Find where the given text appears and provide that cell's center as (X, Y) coordinate. 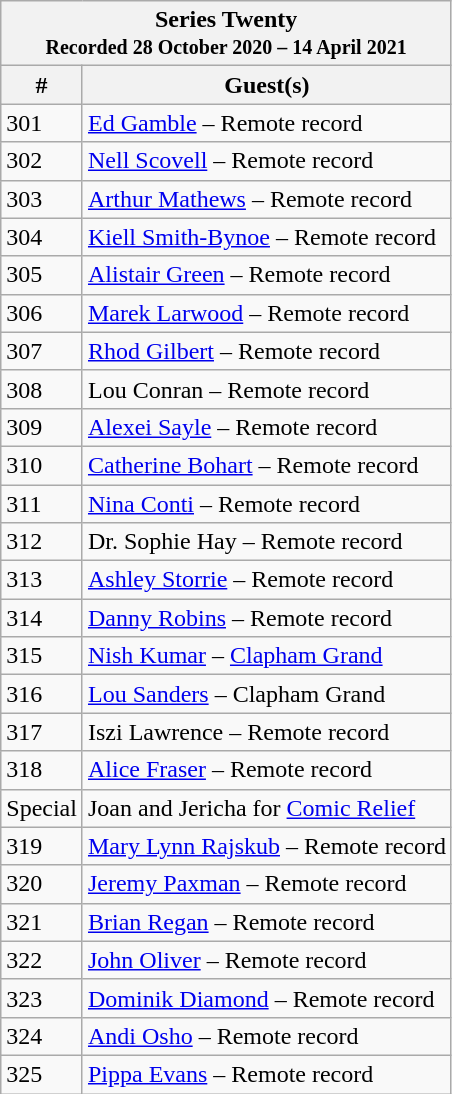
Pippa Evans – Remote record (266, 1074)
303 (42, 199)
316 (42, 694)
Andi Osho – Remote record (266, 1036)
Nish Kumar – Clapham Grand (266, 656)
307 (42, 351)
Ashley Storrie – Remote record (266, 580)
Mary Lynn Rajskub – Remote record (266, 846)
319 (42, 846)
Guest(s) (266, 85)
317 (42, 732)
301 (42, 123)
311 (42, 503)
# (42, 85)
313 (42, 580)
Nell Scovell – Remote record (266, 161)
323 (42, 998)
308 (42, 389)
Series TwentyRecorded 28 October 2020 – 14 April 2021 (226, 34)
304 (42, 237)
Special (42, 808)
Danny Robins – Remote record (266, 618)
Alistair Green – Remote record (266, 275)
305 (42, 275)
324 (42, 1036)
310 (42, 465)
Jeremy Paxman – Remote record (266, 884)
309 (42, 427)
Dominik Diamond – Remote record (266, 998)
306 (42, 313)
Iszi Lawrence – Remote record (266, 732)
318 (42, 770)
302 (42, 161)
Brian Regan – Remote record (266, 922)
Alice Fraser – Remote record (266, 770)
315 (42, 656)
320 (42, 884)
Catherine Bohart – Remote record (266, 465)
Marek Larwood – Remote record (266, 313)
Nina Conti – Remote record (266, 503)
Lou Sanders – Clapham Grand (266, 694)
Alexei Sayle – Remote record (266, 427)
321 (42, 922)
Dr. Sophie Hay – Remote record (266, 542)
Ed Gamble – Remote record (266, 123)
Lou Conran – Remote record (266, 389)
Rhod Gilbert – Remote record (266, 351)
Joan and Jericha for Comic Relief (266, 808)
Kiell Smith-Bynoe – Remote record (266, 237)
Arthur Mathews – Remote record (266, 199)
312 (42, 542)
314 (42, 618)
John Oliver – Remote record (266, 960)
325 (42, 1074)
322 (42, 960)
